Scan for the cell matching the given text and deliver its [X, Y] coordinate at center. 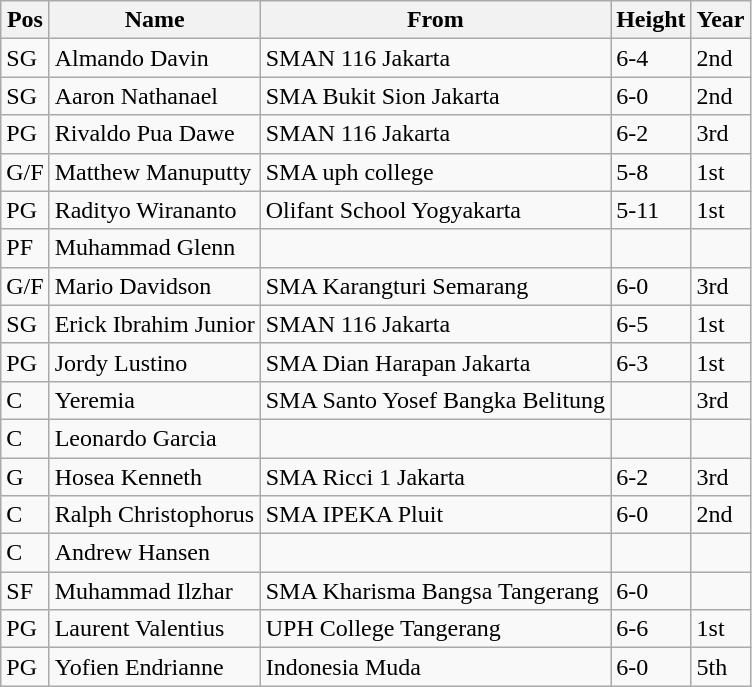
Height [651, 20]
6-3 [651, 362]
G [25, 477]
Aaron Nathanael [154, 96]
SMA Dian Harapan Jakarta [435, 362]
Leonardo Garcia [154, 438]
6-4 [651, 58]
SMA uph college [435, 172]
Mario Davidson [154, 286]
Ralph Christophorus [154, 515]
PF [25, 248]
UPH College Tangerang [435, 629]
Matthew Manuputty [154, 172]
Olifant School Yogyakarta [435, 210]
Year [720, 20]
SMA Ricci 1 Jakarta [435, 477]
Hosea Kenneth [154, 477]
Jordy Lustino [154, 362]
Yeremia [154, 400]
SMA Karangturi Semarang [435, 286]
Pos [25, 20]
Name [154, 20]
Indonesia Muda [435, 667]
Andrew Hansen [154, 553]
Rivaldo Pua Dawe [154, 134]
Muhammad Ilzhar [154, 591]
5th [720, 667]
Muhammad Glenn [154, 248]
From [435, 20]
SMA Kharisma Bangsa Tangerang [435, 591]
SMA IPEKA Pluit [435, 515]
5-11 [651, 210]
5-8 [651, 172]
Almando Davin [154, 58]
SF [25, 591]
6-6 [651, 629]
Radityo Wirananto [154, 210]
6-5 [651, 324]
Yofien Endrianne [154, 667]
SMA Bukit Sion Jakarta [435, 96]
Laurent Valentius [154, 629]
SMA Santo Yosef Bangka Belitung [435, 400]
Erick Ibrahim Junior [154, 324]
